Return the (X, Y) coordinate for the center point of the cell that contains the specified text.  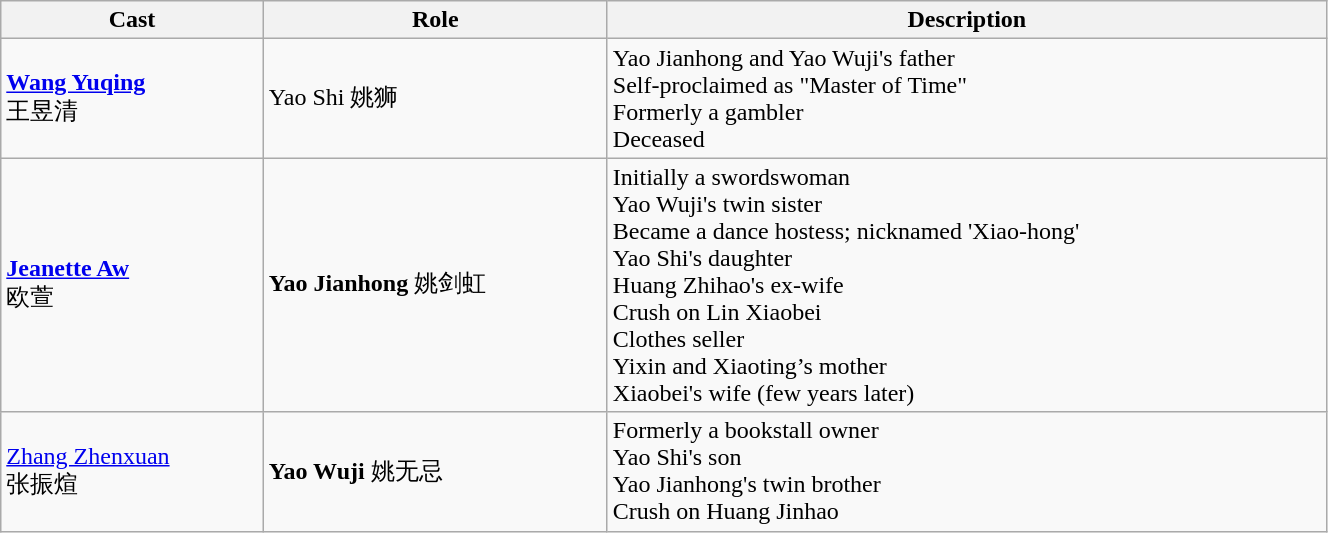
Yao Jianhong 姚剑虹 (435, 285)
Yao Wuji 姚无忌 (435, 472)
Jeanette Aw 欧萱 (132, 285)
Yao Jianhong and Yao Wuji's father Self-proclaimed as "Master of Time" Formerly a gambler Deceased (966, 98)
Description (966, 20)
Formerly a bookstall owner Yao Shi's son Yao Jianhong's twin brother Crush on Huang Jinhao (966, 472)
Zhang Zhenxuan 张振煊 (132, 472)
Role (435, 20)
Yao Shi 姚狮 (435, 98)
Wang Yuqing 王昱清 (132, 98)
Cast (132, 20)
